Return the [x, y] coordinate for the center point of the cell that contains the specified text.  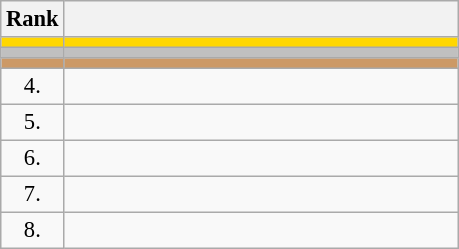
Rank [32, 19]
4. [32, 86]
8. [32, 230]
5. [32, 122]
6. [32, 158]
7. [32, 194]
